Search for the cell housing the specified text and yield its (x, y) center coordinate. 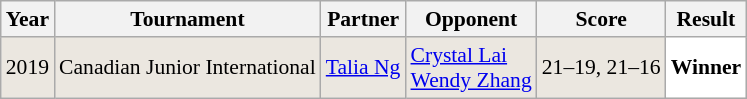
Partner (364, 19)
Talia Ng (364, 68)
Result (706, 19)
Canadian Junior International (188, 68)
21–19, 21–16 (602, 68)
Winner (706, 68)
Tournament (188, 19)
Score (602, 19)
Crystal Lai Wendy Zhang (470, 68)
2019 (28, 68)
Opponent (470, 19)
Year (28, 19)
